Search for the cell housing the specified text and yield its (X, Y) center coordinate. 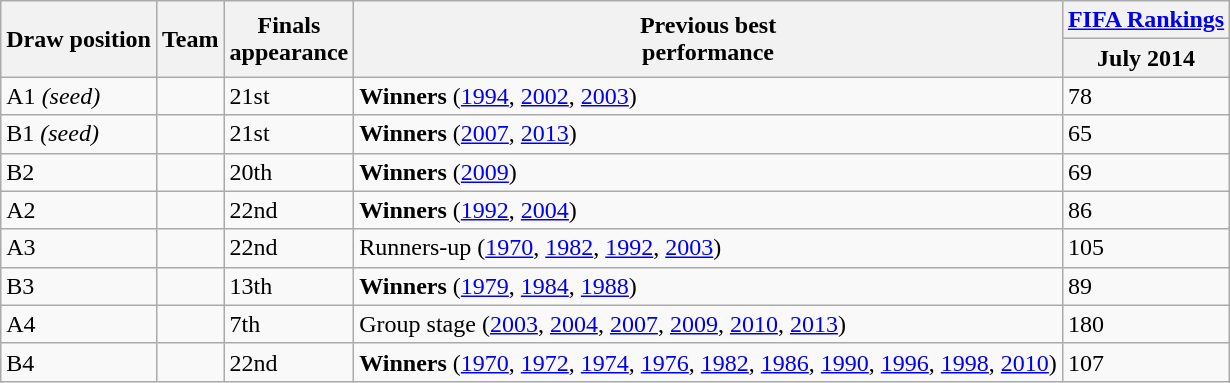
Runners-up (1970, 1982, 1992, 2003) (708, 248)
Group stage (2003, 2004, 2007, 2009, 2010, 2013) (708, 324)
A3 (79, 248)
78 (1146, 96)
65 (1146, 134)
Winners (1970, 1972, 1974, 1976, 1982, 1986, 1990, 1996, 1998, 2010) (708, 362)
Previous bestperformance (708, 39)
89 (1146, 286)
July 2014 (1146, 58)
B2 (79, 172)
Draw position (79, 39)
A1 (seed) (79, 96)
Winners (2007, 2013) (708, 134)
20th (289, 172)
A4 (79, 324)
B1 (seed) (79, 134)
107 (1146, 362)
FIFA Rankings (1146, 20)
13th (289, 286)
Winners (1994, 2002, 2003) (708, 96)
Finalsappearance (289, 39)
105 (1146, 248)
B4 (79, 362)
A2 (79, 210)
180 (1146, 324)
Winners (1979, 1984, 1988) (708, 286)
Winners (1992, 2004) (708, 210)
7th (289, 324)
69 (1146, 172)
B3 (79, 286)
Winners (2009) (708, 172)
Team (190, 39)
86 (1146, 210)
